For the text-containing cell, return its midpoint in (x, y) coordinate format. 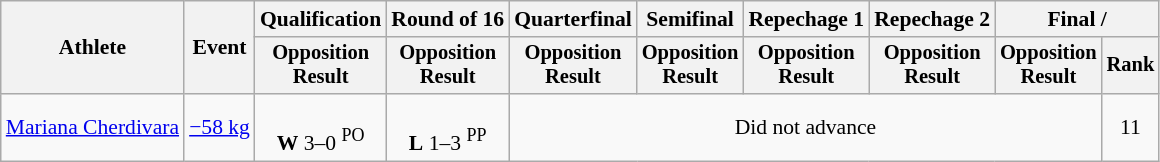
Event (220, 48)
Repechage 2 (932, 19)
Repechage 1 (806, 19)
Did not advance (805, 128)
Mariana Cherdivara (92, 128)
W 3–0 PO (320, 128)
L 1–3 PP (448, 128)
Final / (1077, 19)
Athlete (92, 48)
−58 kg (220, 128)
11 (1131, 128)
Rank (1131, 66)
Round of 16 (448, 19)
Qualification (320, 19)
Quarterfinal (573, 19)
Semifinal (690, 19)
